Locate the cell with the specified text and output its [x, y] center coordinate. 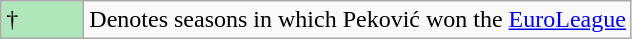
† [42, 20]
Denotes seasons in which Peković won the EuroLeague [358, 20]
